Return the (x, y) coordinate for the center point of the cell that contains the specified text.  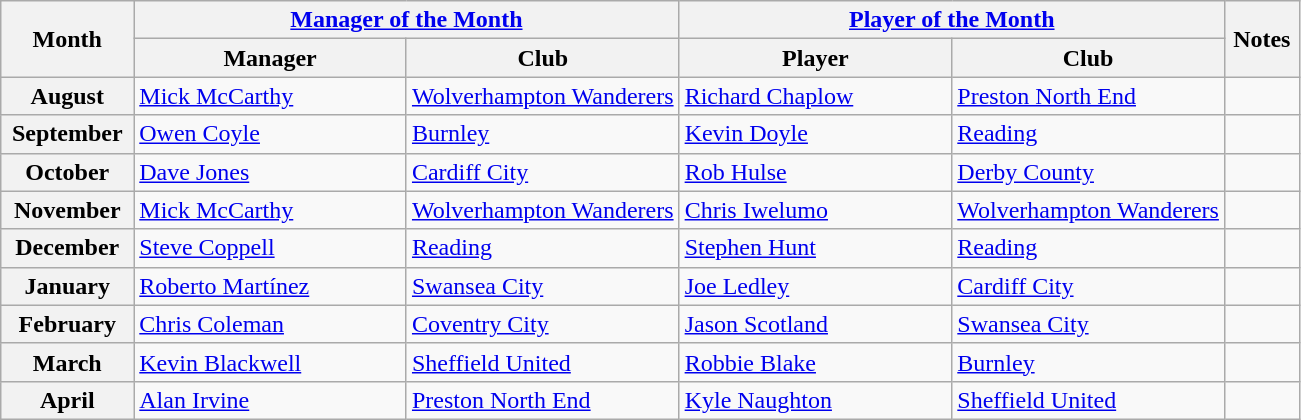
January (68, 286)
February (68, 324)
Robbie Blake (816, 362)
Steve Coppell (270, 248)
September (68, 134)
Derby County (1088, 172)
Dave Jones (270, 172)
Stephen Hunt (816, 248)
April (68, 400)
Player (816, 58)
Month (68, 39)
Chris Iwelumo (816, 210)
Chris Coleman (270, 324)
Kevin Blackwell (270, 362)
Rob Hulse (816, 172)
Kyle Naughton (816, 400)
Joe Ledley (816, 286)
Owen Coyle (270, 134)
Manager of the Month (406, 20)
November (68, 210)
October (68, 172)
Alan Irvine (270, 400)
Coventry City (542, 324)
December (68, 248)
Kevin Doyle (816, 134)
Notes (1262, 39)
Roberto Martínez (270, 286)
Jason Scotland (816, 324)
Player of the Month (952, 20)
Manager (270, 58)
August (68, 96)
March (68, 362)
Richard Chaplow (816, 96)
